Provide the (x, y) coordinate of the cell's center where the given text is located.  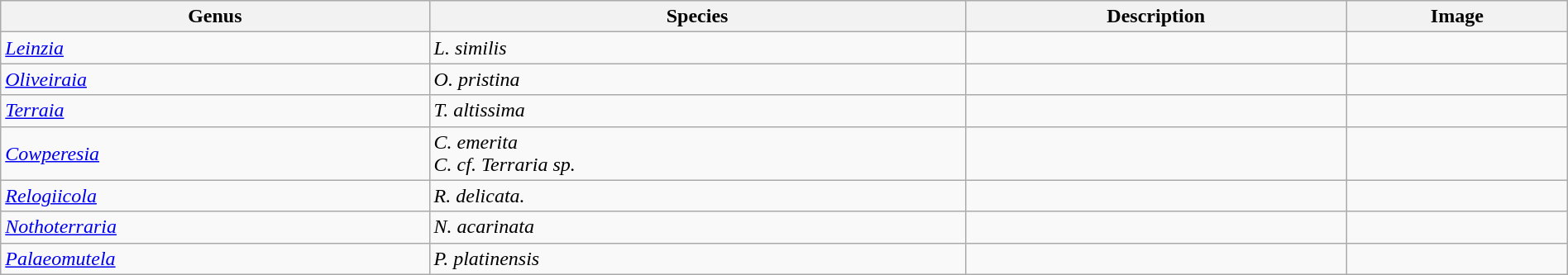
Genus (215, 17)
Oliveiraia (215, 79)
Species (697, 17)
Image (1457, 17)
N. acarinata (697, 227)
O. pristina (697, 79)
C. emeritaC. cf. Terraria sp. (697, 154)
Terraia (215, 111)
P. platinensis (697, 258)
Palaeomutela (215, 258)
Leinzia (215, 48)
Description (1156, 17)
L. similis (697, 48)
T. altissima (697, 111)
Nothoterraria (215, 227)
Cowperesia (215, 154)
Relogiicola (215, 196)
R. delicata. (697, 196)
